Scan for the cell matching the given text and deliver its (X, Y) coordinate at center. 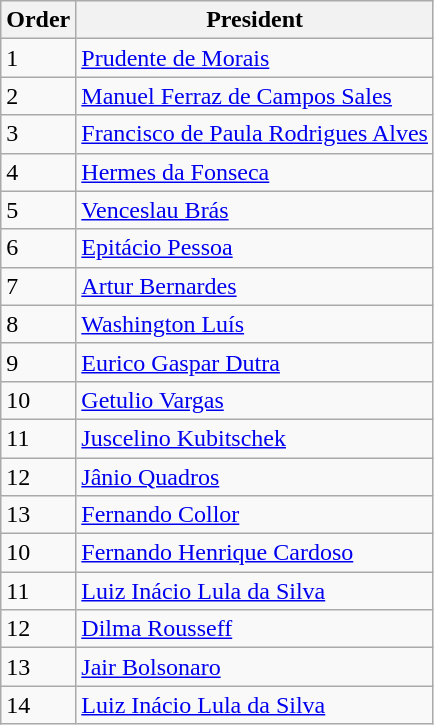
Dilma Rousseff (255, 629)
Fernando Henrique Cardoso (255, 553)
Jair Bolsonaro (255, 667)
Fernando Collor (255, 515)
9 (38, 362)
Francisco de Paula Rodrigues Alves (255, 134)
President (255, 20)
Juscelino Kubitschek (255, 438)
5 (38, 210)
3 (38, 134)
Epitácio Pessoa (255, 248)
1 (38, 58)
6 (38, 248)
Prudente de Morais (255, 58)
Artur Bernardes (255, 286)
Washington Luís (255, 324)
Venceslau Brás (255, 210)
4 (38, 172)
Manuel Ferraz de Campos Sales (255, 96)
14 (38, 705)
Hermes da Fonseca (255, 172)
7 (38, 286)
Jânio Quadros (255, 477)
8 (38, 324)
Getulio Vargas (255, 400)
Eurico Gaspar Dutra (255, 362)
2 (38, 96)
Order (38, 20)
